Search for the cell housing the specified text and yield its [X, Y] center coordinate. 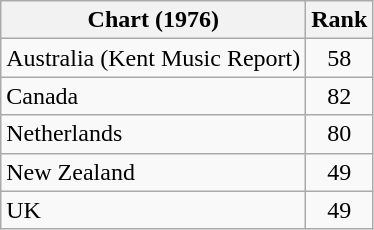
58 [340, 58]
Canada [154, 96]
80 [340, 134]
82 [340, 96]
Netherlands [154, 134]
Chart (1976) [154, 20]
New Zealand [154, 172]
Australia (Kent Music Report) [154, 58]
UK [154, 210]
Rank [340, 20]
